Return the [x, y] coordinate for the center point of the cell that contains the specified text.  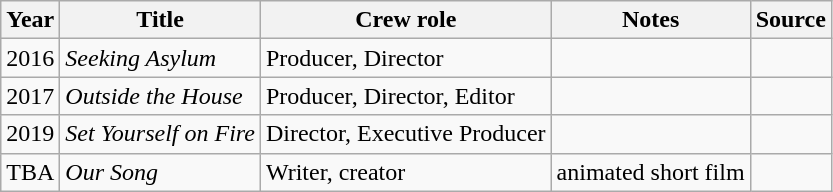
animated short film [650, 172]
Writer, creator [406, 172]
2017 [30, 96]
Notes [650, 20]
Our Song [160, 172]
Outside the House [160, 96]
Set Yourself on Fire [160, 134]
Year [30, 20]
Producer, Director, Editor [406, 96]
2019 [30, 134]
Seeking Asylum [160, 58]
Title [160, 20]
2016 [30, 58]
Crew role [406, 20]
TBA [30, 172]
Source [790, 20]
Producer, Director [406, 58]
Director, Executive Producer [406, 134]
